From the cell containing the given text, extract its center point as (x, y) coordinate. 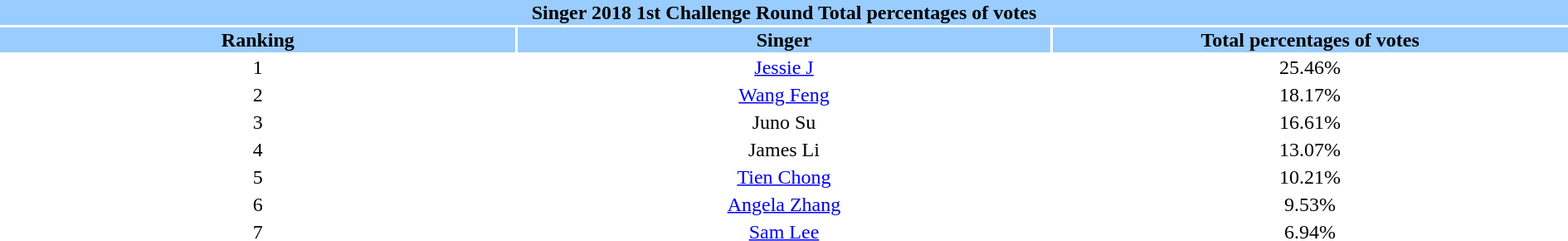
Singer 2018 1st Challenge Round Total percentages of votes (784, 12)
16.61% (1310, 122)
2 (258, 95)
4 (258, 150)
Total percentages of votes (1310, 40)
3 (258, 122)
Singer (785, 40)
5 (258, 177)
Jessie J (785, 67)
Ranking (258, 40)
Wang Feng (785, 95)
James Li (785, 150)
13.07% (1310, 150)
Tien Chong (785, 177)
Angela Zhang (785, 204)
18.17% (1310, 95)
25.46% (1310, 67)
1 (258, 67)
10.21% (1310, 177)
6 (258, 204)
Juno Su (785, 122)
9.53% (1310, 204)
